Pinpoint the cell where the given text exists, returning its (X, Y) midpoint coordinate. 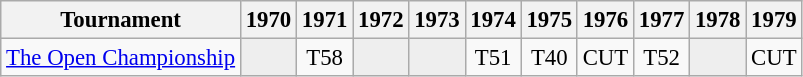
1979 (774, 20)
Tournament (121, 20)
1977 (661, 20)
1971 (325, 20)
1970 (268, 20)
1972 (381, 20)
T52 (661, 58)
1974 (493, 20)
1975 (549, 20)
The Open Championship (121, 58)
1978 (718, 20)
T40 (549, 58)
T58 (325, 58)
T51 (493, 58)
1976 (605, 20)
1973 (437, 20)
